Output the (X, Y) coordinate of the center of the cell containing the given text.  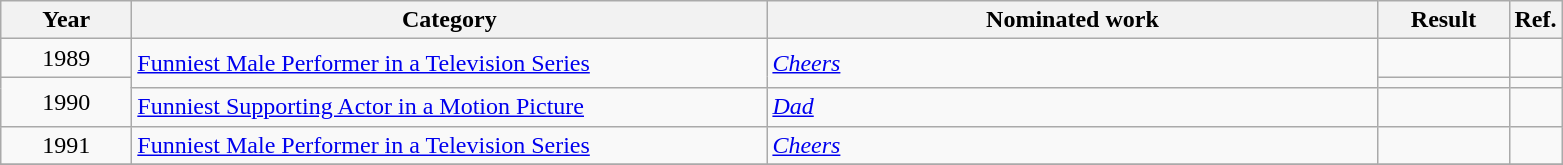
Year (66, 20)
Category (450, 20)
Ref. (1536, 20)
1991 (66, 145)
Result (1444, 20)
1989 (66, 58)
1990 (66, 102)
Funniest Supporting Actor in a Motion Picture (450, 107)
Dad (1072, 107)
Nominated work (1072, 20)
